Find where the given text appears and provide that cell's center as [X, Y] coordinate. 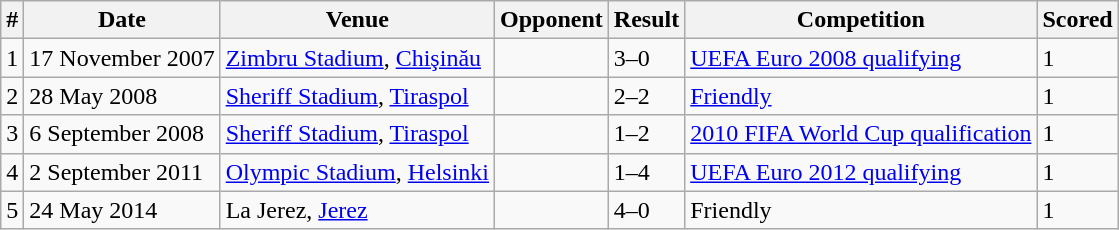
24 May 2014 [122, 210]
3–0 [646, 58]
2 September 2011 [122, 172]
1–4 [646, 172]
UEFA Euro 2008 qualifying [861, 58]
Olympic Stadium, Helsinki [357, 172]
La Jerez, Jerez [357, 210]
Scored [1078, 20]
5 [12, 210]
1–2 [646, 134]
17 November 2007 [122, 58]
UEFA Euro 2012 qualifying [861, 172]
2–2 [646, 96]
2010 FIFA World Cup qualification [861, 134]
Opponent [552, 20]
6 September 2008 [122, 134]
Zimbru Stadium, Chişinău [357, 58]
Result [646, 20]
2 [12, 96]
4–0 [646, 210]
4 [12, 172]
Competition [861, 20]
Date [122, 20]
3 [12, 134]
# [12, 20]
28 May 2008 [122, 96]
Venue [357, 20]
